Return (x, y) of the center of cell containing provided text 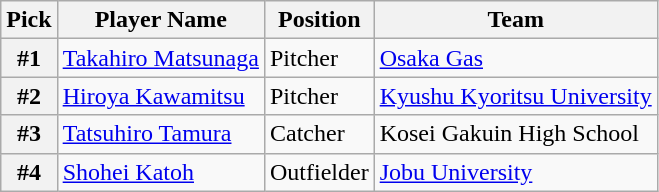
Osaka Gas (516, 58)
#2 (29, 96)
Tatsuhiro Tamura (160, 134)
Player Name (160, 20)
Outfielder (319, 172)
Hiroya Kawamitsu (160, 96)
Takahiro Matsunaga (160, 58)
Pick (29, 20)
#1 (29, 58)
Team (516, 20)
Catcher (319, 134)
Kyushu Kyoritsu University (516, 96)
#3 (29, 134)
Kosei Gakuin High School (516, 134)
Shohei Katoh (160, 172)
#4 (29, 172)
Jobu University (516, 172)
Position (319, 20)
